Return the (X, Y) coordinate for the center point of the cell that contains the specified text.  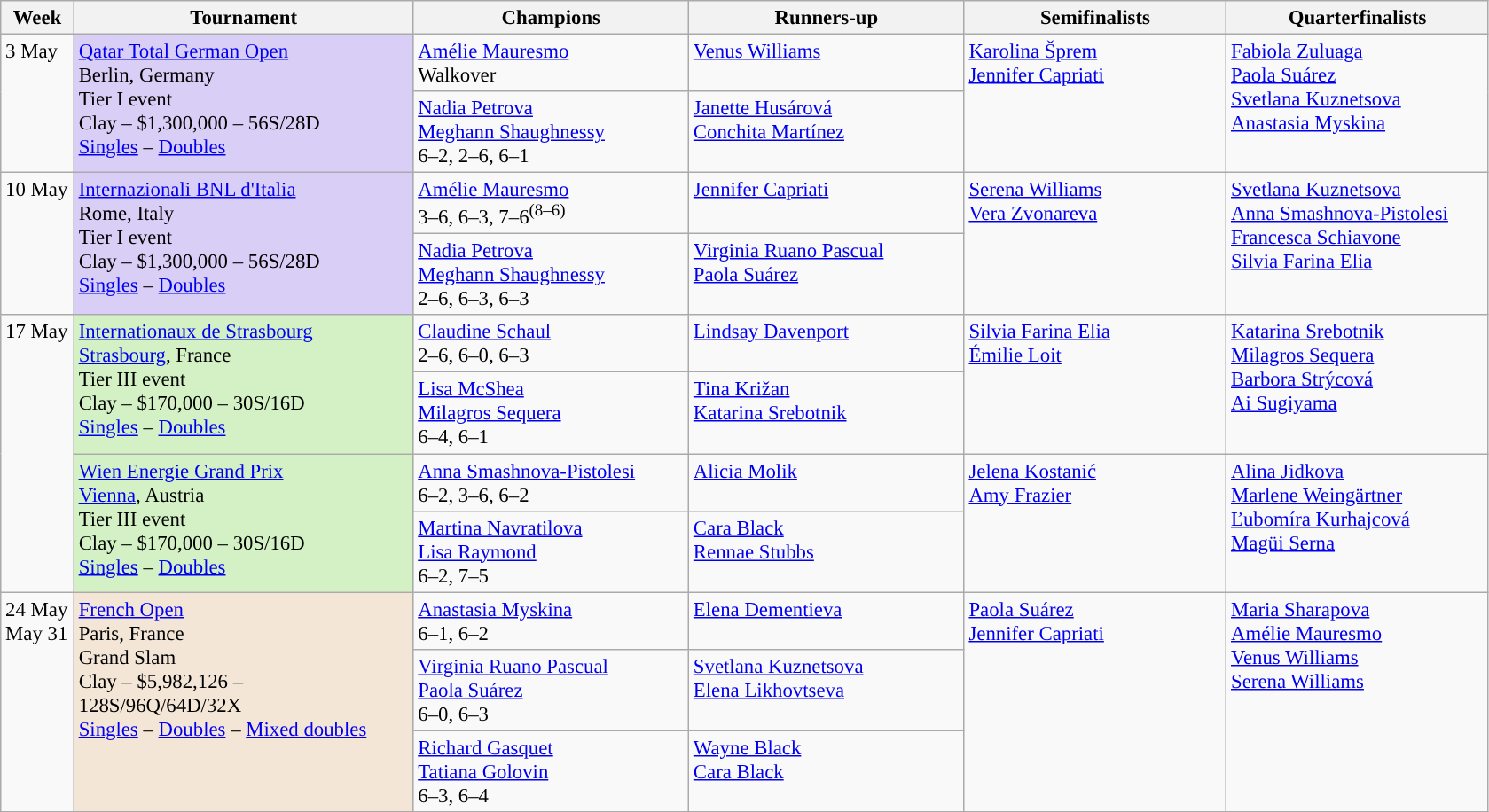
Wien Energie Grand Prix Vienna, Austria Tier III event Clay – $170,000 – 30S/16DSingles – Doubles (243, 523)
24 MayMay 31 (37, 702)
Nadia Petrova Meghann Shaughnessy2–6, 6–3, 6–3 (552, 275)
17 May (37, 454)
Week (37, 18)
Tina Križan Katarina Srebotnik (827, 413)
Anna Smashnova-Pistolesi 6–2, 3–6, 6–2 (552, 482)
Qatar Total German Open Berlin, Germany Tier I event Clay – $1,300,000 – 56S/28DSingles – Doubles (243, 104)
Champions (552, 18)
Elena Dementieva (827, 621)
Virginia Ruano Pascual Paola Suárez (827, 275)
Katarina Srebotnik Milagros Sequera Barbora Strýcová Ai Sugiyama (1358, 385)
Fabiola Zuluaga Paola Suárez Svetlana Kuznetsova Anastasia Myskina (1358, 104)
3 May (37, 104)
Internationaux de Strasbourg Strasbourg, France Tier III event Clay – $170,000 – 30S/16DSingles – Doubles (243, 385)
Richard Gasquet Tatiana Golovin6–3, 6–4 (552, 771)
Jelena Kostanić Amy Frazier (1095, 523)
Karolina Šprem Jennifer Capriati (1095, 104)
Alicia Molik (827, 482)
Serena Williams Vera Zvonareva (1095, 245)
Alina Jidkova Marlene Weingärtner Ľubomíra Kurhajcová Magüi Serna (1358, 523)
Janette Husárová Conchita Martínez (827, 132)
Svetlana Kuznetsova Anna Smashnova-Pistolesi Francesca Schiavone Silvia Farina Elia (1358, 245)
Runners-up (827, 18)
Jennifer Capriati (827, 204)
Amélie Mauresmo Walkover (552, 64)
Svetlana Kuznetsova Elena Likhovtseva (827, 690)
Cara Black Rennae Stubbs (827, 551)
Amélie Mauresmo 3–6, 6–3, 7–6(8–6) (552, 204)
Virginia Ruano Pascual Paola Suárez6–0, 6–3 (552, 690)
Silvia Farina Elia Émilie Loit (1095, 385)
Martina Navratilova Lisa Raymond6–2, 7–5 (552, 551)
Claudine Schaul 2–6, 6–0, 6–3 (552, 344)
Semifinalists (1095, 18)
Lisa McShea Milagros Sequera6–4, 6–1 (552, 413)
Lindsay Davenport (827, 344)
Internazionali BNL d'Italia Rome, Italy Tier I event Clay – $1,300,000 – 56S/28DSingles – Doubles (243, 245)
Quarterfinalists (1358, 18)
Wayne Black Cara Black (827, 771)
Anastasia Myskina 6–1, 6–2 (552, 621)
10 May (37, 245)
Tournament (243, 18)
French Open Paris, France Grand SlamClay – $5,982,126 – 128S/96Q/64D/32XSingles – Doubles – Mixed doubles (243, 702)
Venus Williams (827, 64)
Nadia Petrova Meghann Shaughnessy6–2, 2–6, 6–1 (552, 132)
Paola Suárez Jennifer Capriati (1095, 702)
Maria Sharapova Amélie Mauresmo Venus Williams Serena Williams (1358, 702)
